Determine the (X, Y) coordinate at the center of the cell enclosing the given text.  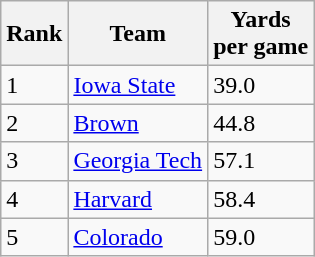
5 (34, 237)
2 (34, 123)
Rank (34, 34)
57.1 (261, 161)
39.0 (261, 85)
Georgia Tech (138, 161)
Iowa State (138, 85)
1 (34, 85)
44.8 (261, 123)
Brown (138, 123)
4 (34, 199)
Team (138, 34)
58.4 (261, 199)
Colorado (138, 237)
3 (34, 161)
Harvard (138, 199)
59.0 (261, 237)
Yardsper game (261, 34)
